Output the (X, Y) coordinate of the center of the cell containing the given text.  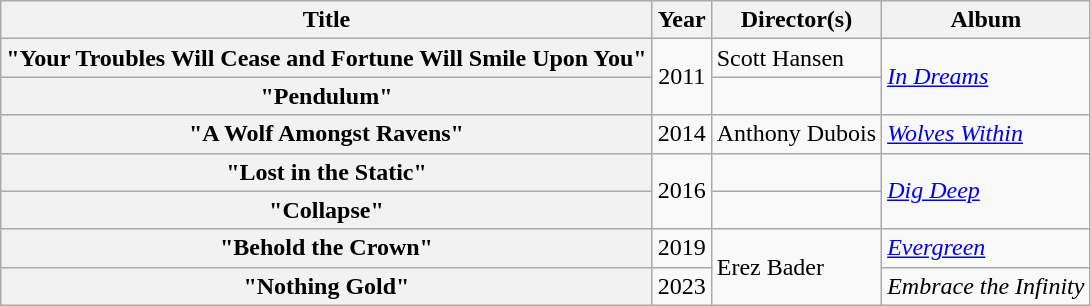
"Pendulum" (326, 96)
2023 (682, 286)
Dig Deep (986, 191)
Anthony Dubois (796, 134)
Wolves Within (986, 134)
"Nothing Gold" (326, 286)
Erez Bader (796, 267)
2016 (682, 191)
"Lost in the Static" (326, 172)
Embrace the Infinity (986, 286)
Album (986, 20)
Year (682, 20)
"A Wolf Amongst Ravens" (326, 134)
"Your Troubles Will Cease and Fortune Will Smile Upon You" (326, 58)
"Behold the Crown" (326, 248)
Title (326, 20)
Evergreen (986, 248)
"Collapse" (326, 210)
In Dreams (986, 77)
2019 (682, 248)
Scott Hansen (796, 58)
2011 (682, 77)
2014 (682, 134)
Director(s) (796, 20)
